Return the (X, Y) coordinate for the center point of the cell that contains the specified text.  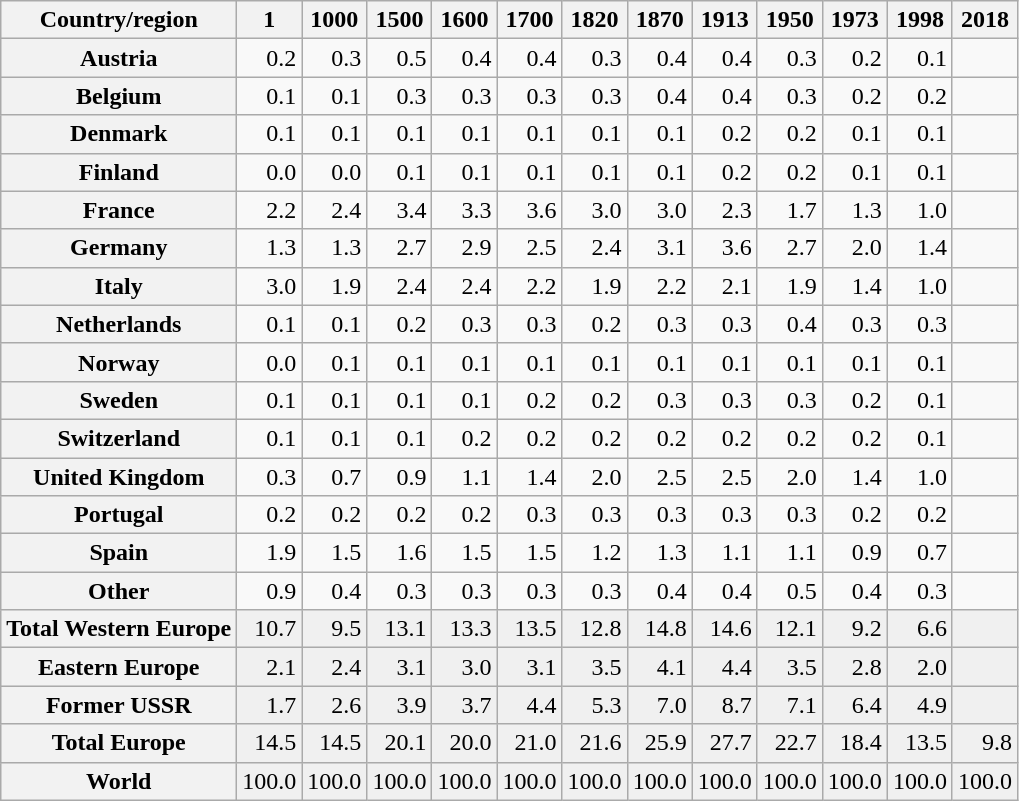
1700 (530, 20)
Former USSR (119, 705)
1950 (790, 20)
2.6 (334, 705)
10.7 (270, 629)
6.6 (920, 629)
7.1 (790, 705)
13.1 (400, 629)
9.5 (334, 629)
9.8 (984, 743)
14.6 (724, 629)
1913 (724, 20)
18.4 (854, 743)
1500 (400, 20)
3.3 (464, 210)
9.2 (854, 629)
7.0 (660, 705)
Total Europe (119, 743)
6.4 (854, 705)
2.9 (464, 248)
2.8 (854, 667)
Country/region (119, 20)
12.8 (594, 629)
Total Western Europe (119, 629)
Other (119, 591)
4.9 (920, 705)
Austria (119, 58)
Italy (119, 286)
United Kingdom (119, 477)
1.6 (400, 553)
8.7 (724, 705)
20.0 (464, 743)
France (119, 210)
Portugal (119, 515)
Finland (119, 172)
Eastern Europe (119, 667)
2018 (984, 20)
1820 (594, 20)
22.7 (790, 743)
2.3 (724, 210)
4.1 (660, 667)
27.7 (724, 743)
Spain (119, 553)
1000 (334, 20)
1870 (660, 20)
Denmark (119, 134)
Germany (119, 248)
1.2 (594, 553)
World (119, 781)
Netherlands (119, 324)
25.9 (660, 743)
Sweden (119, 400)
21.6 (594, 743)
13.3 (464, 629)
12.1 (790, 629)
3.4 (400, 210)
Belgium (119, 96)
Norway (119, 362)
3.7 (464, 705)
1600 (464, 20)
3.9 (400, 705)
5.3 (594, 705)
Switzerland (119, 438)
21.0 (530, 743)
1 (270, 20)
14.8 (660, 629)
20.1 (400, 743)
1998 (920, 20)
1973 (854, 20)
